Determine the [x, y] coordinate at the center of the cell enclosing the given text.  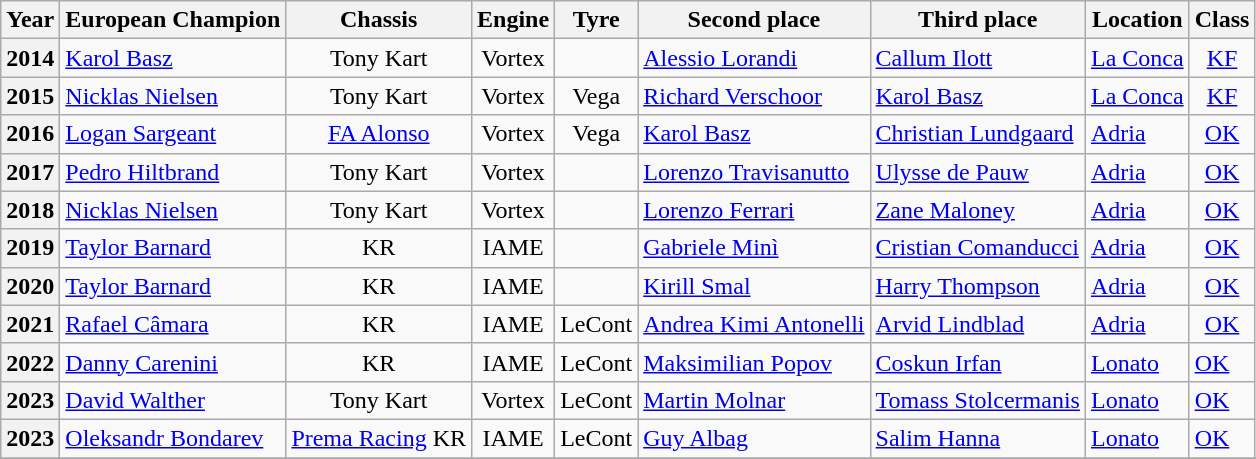
Kirill Smal [754, 286]
2021 [30, 324]
Coskun Irfan [978, 362]
Chassis [379, 20]
Ulysse de Pauw [978, 172]
2020 [30, 286]
Gabriele Minì [754, 248]
2019 [30, 248]
Richard Verschoor [754, 96]
Danny Carenini [173, 362]
Zane Maloney [978, 210]
Christian Lundgaard [978, 134]
Engine [514, 20]
David Walther [173, 400]
Martin Molnar [754, 400]
Year [30, 20]
Prema Racing KR [379, 438]
Alessio Lorandi [754, 58]
Location [1137, 20]
European Champion [173, 20]
Tomass Stolcermanis [978, 400]
2018 [30, 210]
Lorenzo Ferrari [754, 210]
Lorenzo Travisanutto [754, 172]
Third place [978, 20]
Cristian Comanducci [978, 248]
2022 [30, 362]
2015 [30, 96]
Logan Sargeant [173, 134]
Class [1222, 20]
2016 [30, 134]
Salim Hanna [978, 438]
Andrea Kimi Antonelli [754, 324]
Tyre [596, 20]
Rafael Câmara [173, 324]
Second place [754, 20]
2014 [30, 58]
Pedro Hiltbrand [173, 172]
Callum Ilott [978, 58]
Harry Thompson [978, 286]
Maksimilian Popov [754, 362]
FA Alonso [379, 134]
Guy Albag [754, 438]
Oleksandr Bondarev [173, 438]
2017 [30, 172]
Arvid Lindblad [978, 324]
